For the text-containing cell, return its midpoint in [X, Y] coordinate format. 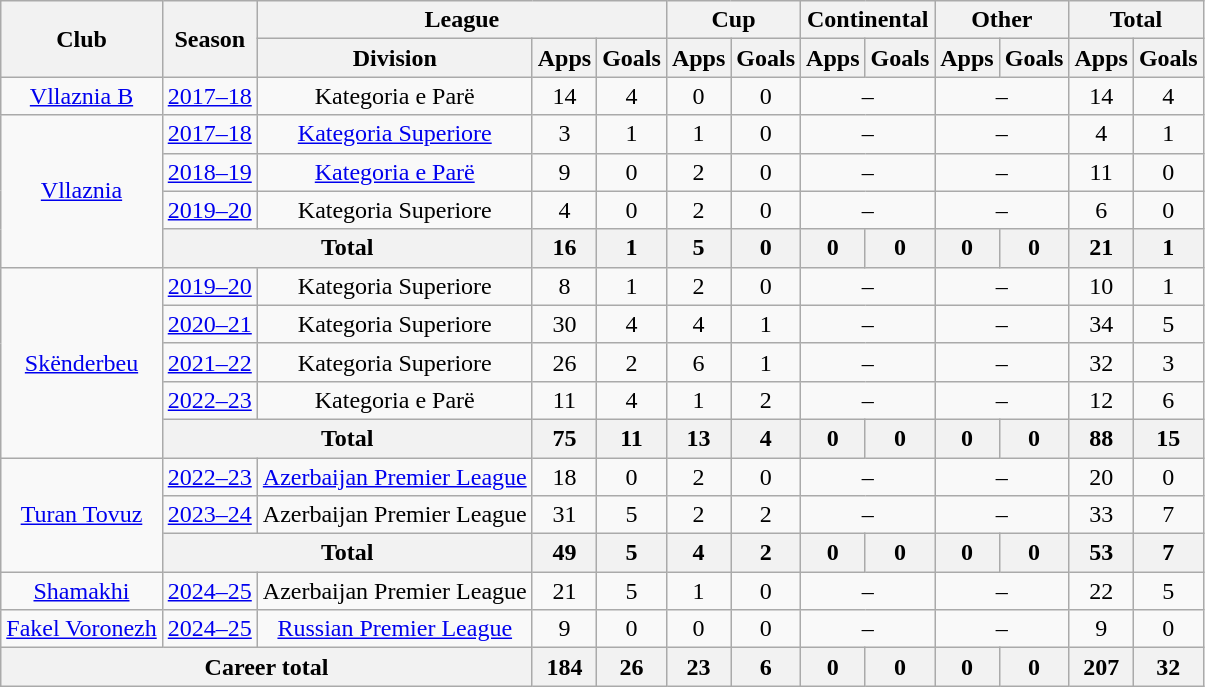
Cup [733, 20]
184 [564, 667]
Fakel Voronezh [82, 629]
20 [1101, 477]
8 [564, 286]
30 [564, 324]
Club [82, 39]
12 [1101, 400]
2020–21 [210, 324]
League [462, 20]
10 [1101, 286]
75 [564, 438]
34 [1101, 324]
49 [564, 553]
Vllaznia [82, 191]
13 [698, 438]
Other [1002, 20]
Shamakhi [82, 591]
2023–24 [210, 515]
2018–19 [210, 172]
2021–22 [210, 362]
15 [1168, 438]
88 [1101, 438]
Season [210, 39]
Turan Tovuz [82, 515]
207 [1101, 667]
33 [1101, 515]
53 [1101, 553]
Division [394, 58]
31 [564, 515]
Skënderbeu [82, 362]
16 [564, 248]
Russian Premier League [394, 629]
18 [564, 477]
Vllaznia B [82, 96]
Continental [868, 20]
22 [1101, 591]
23 [698, 667]
Career total [266, 667]
